Scan for the cell matching the given text and deliver its (X, Y) coordinate at center. 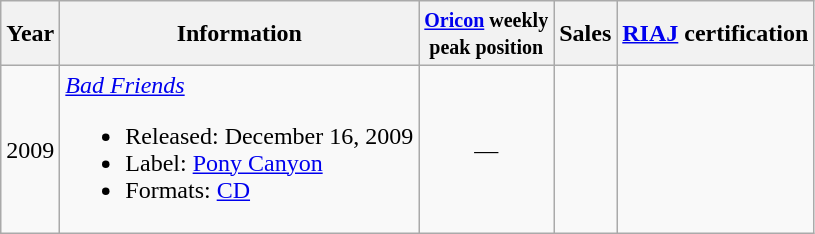
Information (240, 34)
Oricon weeklypeak position (486, 34)
Year (30, 34)
Sales (586, 34)
— (486, 150)
2009 (30, 150)
Bad FriendsReleased: December 16, 2009Label: Pony CanyonFormats: CD (240, 150)
RIAJ certification (716, 34)
